Provide the [x, y] coordinate of the cell's center where the given text is located.  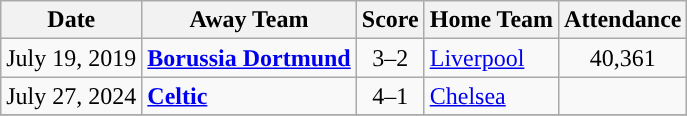
Away Team [249, 20]
Attendance [623, 20]
July 19, 2019 [72, 58]
3–2 [390, 58]
Chelsea [491, 96]
Score [390, 20]
Celtic [249, 96]
Borussia Dortmund [249, 58]
4–1 [390, 96]
40,361 [623, 58]
Liverpool [491, 58]
July 27, 2024 [72, 96]
Date [72, 20]
Home Team [491, 20]
